Return (x, y) of the center of cell containing provided text 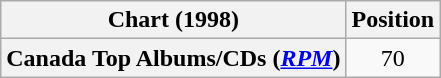
Position (393, 20)
70 (393, 58)
Chart (1998) (174, 20)
Canada Top Albums/CDs (RPM) (174, 58)
